Locate the cell with the specified text and output its [X, Y] center coordinate. 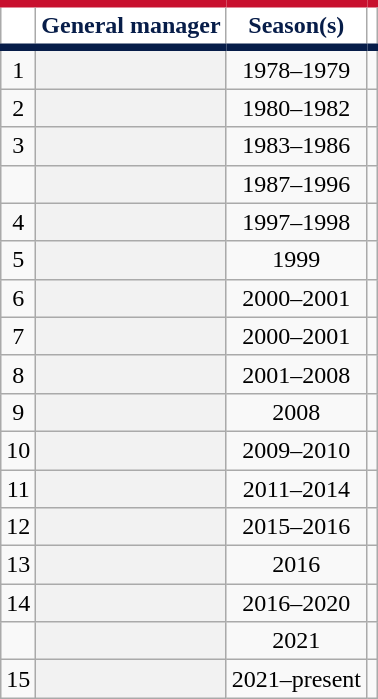
2008 [296, 412]
8 [18, 374]
3 [18, 146]
6 [18, 298]
7 [18, 336]
1983–1986 [296, 146]
1997–1998 [296, 222]
General manager [131, 26]
1 [18, 68]
1978–1979 [296, 68]
2015–2016 [296, 527]
Season(s) [296, 26]
15 [18, 679]
2009–2010 [296, 450]
2021 [296, 641]
2016 [296, 565]
9 [18, 412]
12 [18, 527]
2 [18, 108]
2021–present [296, 679]
13 [18, 565]
11 [18, 489]
14 [18, 603]
1987–1996 [296, 184]
5 [18, 260]
10 [18, 450]
4 [18, 222]
1999 [296, 260]
2001–2008 [296, 374]
2016–2020 [296, 603]
2011–2014 [296, 489]
1980–1982 [296, 108]
